Extract the (x, y) coordinate from the center of the cell holding the provided text.  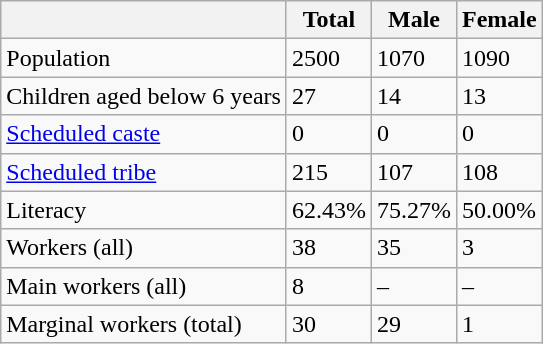
38 (328, 248)
30 (328, 324)
Female (500, 20)
50.00% (500, 210)
8 (328, 286)
62.43% (328, 210)
14 (414, 96)
Scheduled caste (144, 134)
29 (414, 324)
1 (500, 324)
2500 (328, 58)
75.27% (414, 210)
Children aged below 6 years (144, 96)
Scheduled tribe (144, 172)
108 (500, 172)
1090 (500, 58)
Main workers (all) (144, 286)
Workers (all) (144, 248)
Total (328, 20)
Male (414, 20)
215 (328, 172)
107 (414, 172)
27 (328, 96)
13 (500, 96)
Marginal workers (total) (144, 324)
35 (414, 248)
1070 (414, 58)
Literacy (144, 210)
3 (500, 248)
Population (144, 58)
